Return the (X, Y) coordinate for the center point of the cell that contains the specified text.  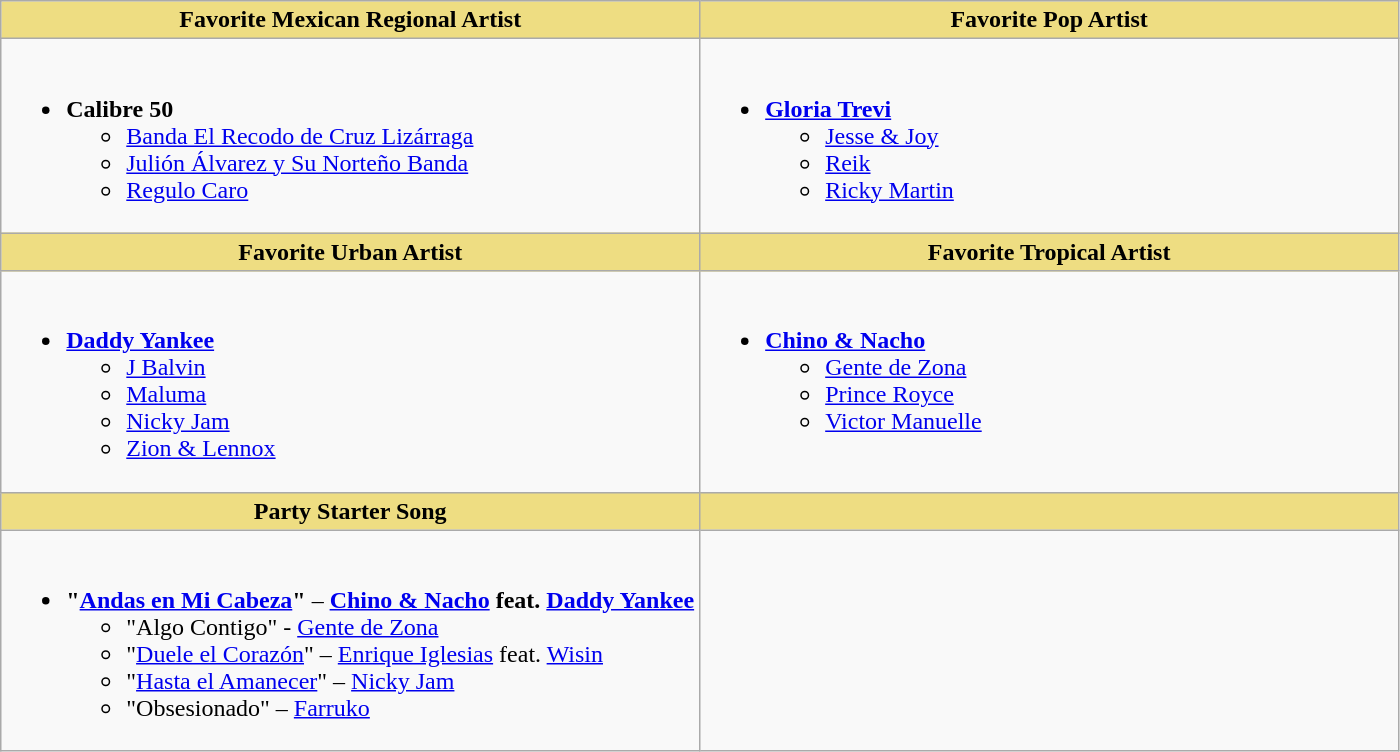
Favorite Mexican Regional Artist (350, 20)
Favorite Tropical Artist (1050, 252)
Favorite Urban Artist (350, 252)
Daddy YankeeJ BalvinMalumaNicky JamZion & Lennox (350, 382)
Chino & NachoGente de ZonaPrince RoyceVictor Manuelle (1050, 382)
Party Starter Song (350, 511)
Calibre 50Banda El Recodo de Cruz LizárragaJulión Álvarez y Su Norteño BandaRegulo Caro (350, 136)
Favorite Pop Artist (1050, 20)
Gloria TreviJesse & JoyReikRicky Martin (1050, 136)
